Search for the cell housing the specified text and yield its [X, Y] center coordinate. 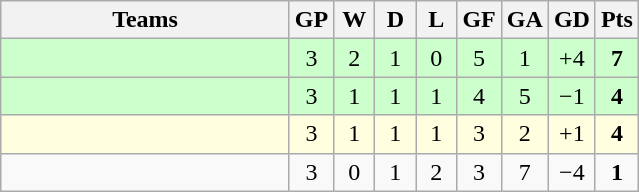
GD [572, 20]
GA [524, 20]
Teams [146, 20]
D [396, 20]
GF [479, 20]
−1 [572, 96]
GP [311, 20]
L [436, 20]
+1 [572, 134]
+4 [572, 58]
−4 [572, 172]
W [354, 20]
Pts [616, 20]
